For the text-containing cell, return its midpoint in (x, y) coordinate format. 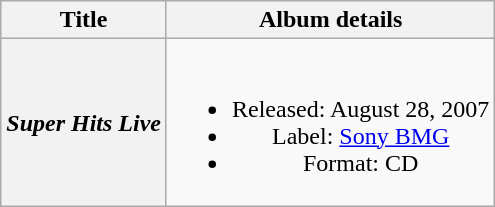
Album details (330, 20)
Title (84, 20)
Super Hits Live (84, 122)
Released: August 28, 2007Label: Sony BMGFormat: CD (330, 122)
